Find where the given text appears and provide that cell's center as [x, y] coordinate. 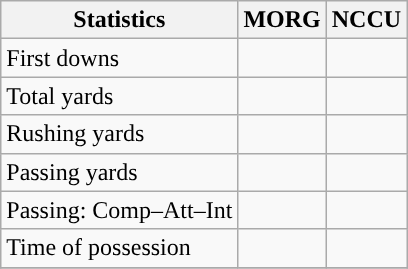
MORG [282, 20]
Passing: Comp–Att–Int [120, 210]
First downs [120, 58]
NCCU [366, 20]
Statistics [120, 20]
Rushing yards [120, 134]
Total yards [120, 96]
Passing yards [120, 172]
Time of possession [120, 248]
